Provide the [x, y] coordinate of the cell's center where the given text is located.  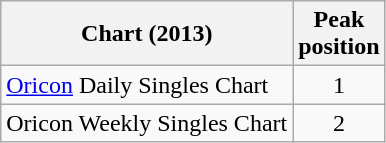
Chart (2013) [147, 34]
Oricon Daily Singles Chart [147, 85]
2 [339, 123]
Oricon Weekly Singles Chart [147, 123]
Peakposition [339, 34]
1 [339, 85]
